Return (x, y) of the center of cell containing provided text 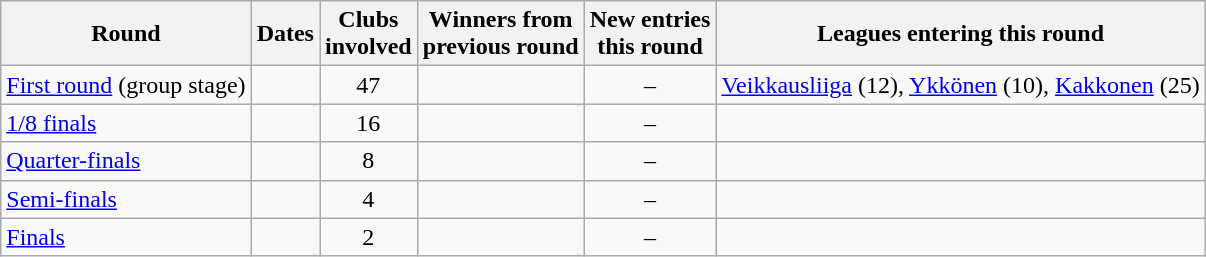
Round (126, 34)
Veikkausliiga (12), Ykkönen (10), Kakkonen (25) (960, 85)
Leagues entering this round (960, 34)
Winners fromprevious round (500, 34)
Finals (126, 237)
Clubsinvolved (369, 34)
2 (369, 237)
47 (369, 85)
Dates (285, 34)
4 (369, 199)
First round (group stage) (126, 85)
New entriesthis round (650, 34)
Quarter-finals (126, 161)
16 (369, 123)
8 (369, 161)
Semi-finals (126, 199)
1/8 finals (126, 123)
